Extract the [X, Y] coordinate from the center of the cell holding the provided text.  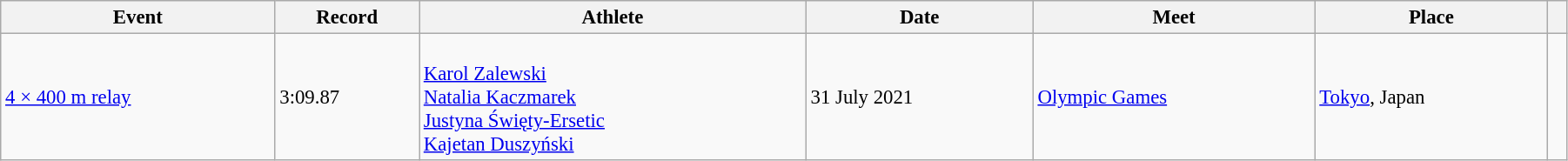
Record [347, 17]
4 × 400 m relay [137, 97]
Place [1431, 17]
Meet [1174, 17]
Olympic Games [1174, 97]
Event [137, 17]
Tokyo, Japan [1431, 97]
Karol ZalewskiNatalia KaczmarekJustyna Święty-ErseticKajetan Duszyński [613, 97]
3:09.87 [347, 97]
Athlete [613, 17]
31 July 2021 [919, 97]
Date [919, 17]
